Identify which cell holds the provided text, then report its [X, Y] central coordinate. 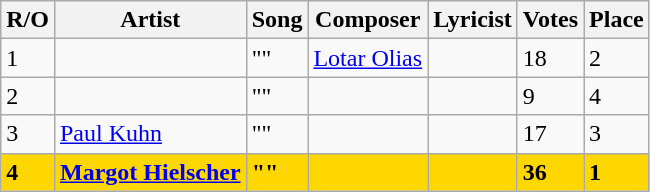
Song [277, 20]
Lotar Olias [368, 58]
Margot Hielscher [150, 172]
Lyricist [473, 20]
Place [617, 20]
18 [550, 58]
Artist [150, 20]
Paul Kuhn [150, 134]
9 [550, 96]
17 [550, 134]
Votes [550, 20]
36 [550, 172]
R/O [28, 20]
Composer [368, 20]
